Identify which cell holds the provided text, then report its (X, Y) central coordinate. 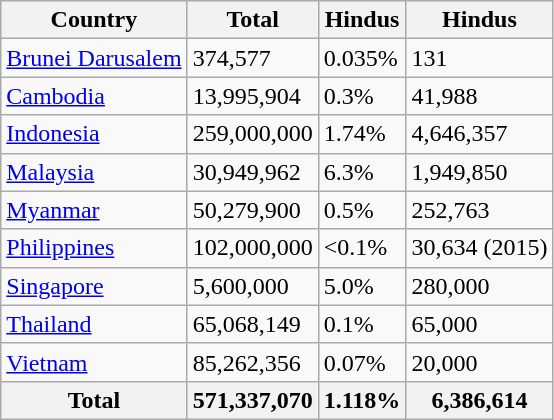
0.5% (362, 210)
Thailand (94, 324)
571,337,070 (252, 400)
85,262,356 (252, 362)
374,577 (252, 58)
5.0% (362, 286)
131 (480, 58)
6,386,614 (480, 400)
0.3% (362, 96)
65,000 (480, 324)
252,763 (480, 210)
13,995,904 (252, 96)
259,000,000 (252, 134)
Brunei Darusalem (94, 58)
4,646,357 (480, 134)
0.1% (362, 324)
65,068,149 (252, 324)
Cambodia (94, 96)
20,000 (480, 362)
Indonesia (94, 134)
Singapore (94, 286)
Malaysia (94, 172)
Country (94, 20)
50,279,900 (252, 210)
0.035% (362, 58)
Myanmar (94, 210)
Philippines (94, 248)
1,949,850 (480, 172)
5,600,000 (252, 286)
30,634 (2015) (480, 248)
<0.1% (362, 248)
Vietnam (94, 362)
6.3% (362, 172)
0.07% (362, 362)
1.74% (362, 134)
30,949,962 (252, 172)
280,000 (480, 286)
1.118% (362, 400)
102,000,000 (252, 248)
41,988 (480, 96)
